From the cell containing the given text, extract its center point as (x, y) coordinate. 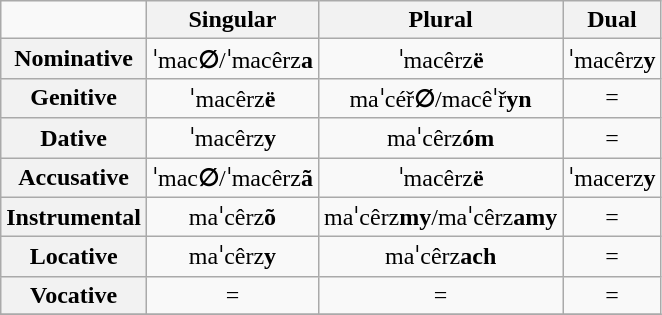
Dative (74, 138)
Locative (74, 257)
Genitive (74, 98)
ˈmac∅/ˈmacêrzã (232, 178)
maˈcêrzóm (440, 138)
Instrumental (74, 217)
maˈcêrzõ (232, 217)
maˈcéř∅/macêˈřyn (440, 98)
Accusative (74, 178)
ˈmacerzy (612, 178)
Dual (612, 20)
ˈmac∅/ˈmacêrza (232, 59)
maˈcêrzmy/maˈcêrzamy (440, 217)
Plural (440, 20)
Nominative (74, 59)
Vocative (74, 295)
maˈcêrzy (232, 257)
maˈcêrzach (440, 257)
Singular (232, 20)
